Capture the cell that displays the provided text and extract its [x, y] central coordinate. 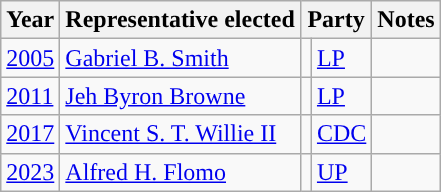
CDC [341, 134]
2023 [30, 172]
2017 [30, 134]
Alfred H. Flomo [180, 172]
Party [336, 20]
Jeh Byron Browne [180, 96]
Vincent S. T. Willie II [180, 134]
UP [341, 172]
Gabriel B. Smith [180, 58]
Notes [406, 20]
2011 [30, 96]
Year [30, 20]
2005 [30, 58]
Representative elected [180, 20]
